Return the [X, Y] coordinate for the center point of the cell that contains the specified text.  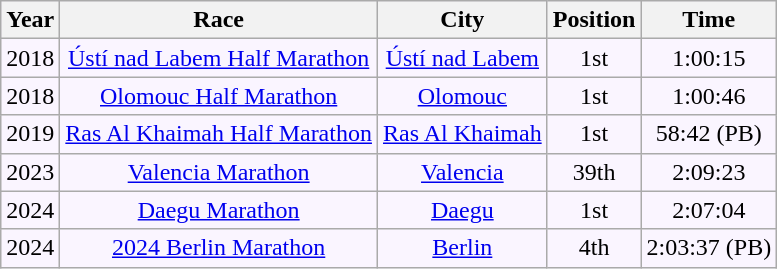
58:42 (PB) [709, 134]
Berlin [462, 248]
Time [709, 20]
2024 Berlin Marathon [219, 248]
Olomouc [462, 96]
Daegu [462, 210]
2:09:23 [709, 172]
Ras Al Khaimah Half Marathon [219, 134]
Valencia [462, 172]
1:00:46 [709, 96]
Ústí nad Labem Half Marathon [219, 58]
Daegu Marathon [219, 210]
Position [594, 20]
2:07:04 [709, 210]
Olomouc Half Marathon [219, 96]
1:00:15 [709, 58]
2:03:37 (PB) [709, 248]
Race [219, 20]
Ras Al Khaimah [462, 134]
39th [594, 172]
2019 [30, 134]
4th [594, 248]
2023 [30, 172]
Year [30, 20]
Ústí nad Labem [462, 58]
City [462, 20]
Valencia Marathon [219, 172]
